Provide the [X, Y] coordinate of the cell's center where the given text is located.  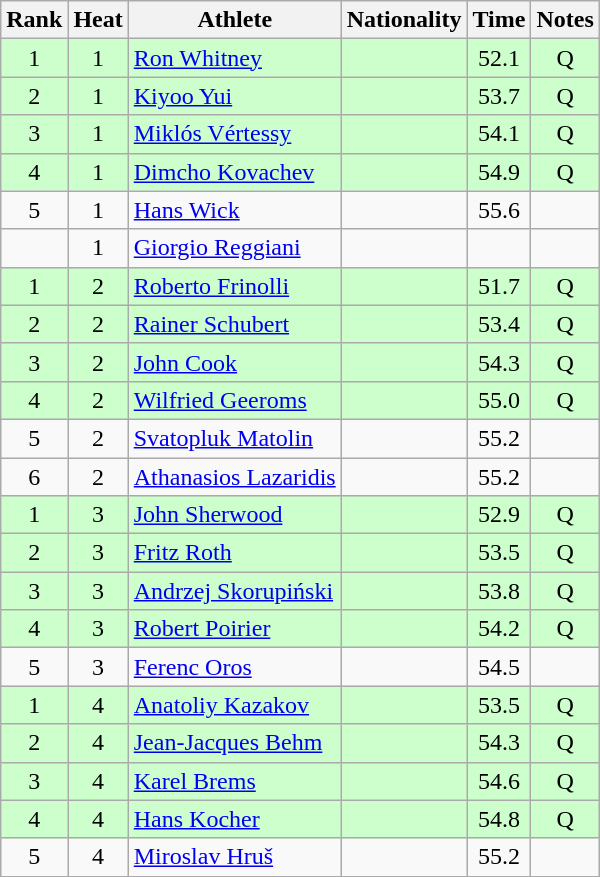
Time [499, 20]
Miklós Vértessy [234, 134]
Ferenc Oros [234, 667]
Rank [34, 20]
John Cook [234, 362]
55.6 [499, 210]
Jean-Jacques Behm [234, 743]
Andrzej Skorupiński [234, 591]
54.9 [499, 172]
53.7 [499, 96]
Karel Brems [234, 781]
Miroslav Hruš [234, 857]
52.1 [499, 58]
54.6 [499, 781]
Anatoliy Kazakov [234, 705]
54.2 [499, 629]
Roberto Frinolli [234, 286]
Ron Whitney [234, 58]
Dimcho Kovachev [234, 172]
52.9 [499, 515]
53.8 [499, 591]
Notes [565, 20]
Fritz Roth [234, 553]
Kiyoo Yui [234, 96]
54.5 [499, 667]
Rainer Schubert [234, 324]
6 [34, 477]
53.4 [499, 324]
55.0 [499, 400]
Giorgio Reggiani [234, 248]
John Sherwood [234, 515]
Athanasios Lazaridis [234, 477]
Hans Wick [234, 210]
54.8 [499, 819]
54.1 [499, 134]
Hans Kocher [234, 819]
Robert Poirier [234, 629]
Svatopluk Matolin [234, 438]
Heat [98, 20]
Wilfried Geeroms [234, 400]
51.7 [499, 286]
Nationality [404, 20]
Athlete [234, 20]
